Identify which cell holds the provided text, then report its [x, y] central coordinate. 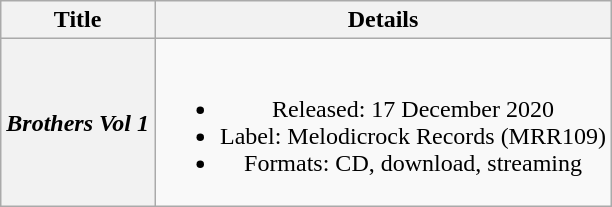
Released: 17 December 2020Label: Melodicrock Records (MRR109)Formats: CD, download, streaming [384, 122]
Title [78, 20]
Brothers Vol 1 [78, 122]
Details [384, 20]
